Determine the (x, y) coordinate at the center of the cell enclosing the given text.  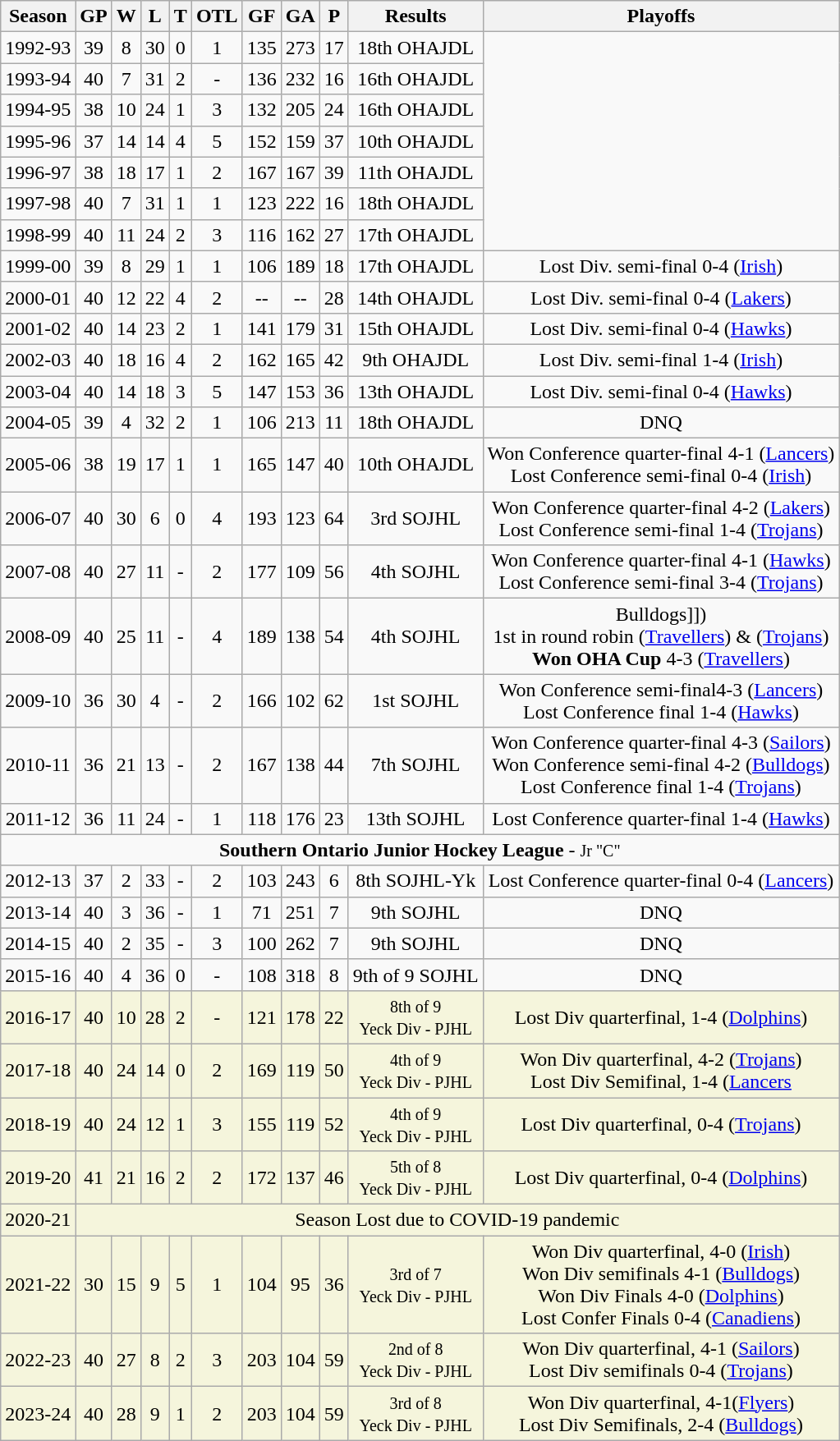
2000-01 (38, 297)
Won Div quarterfinal, 4-1 (Sailors)Lost Div semifinals 0-4 (Trojans) (661, 1360)
8th SOJHL-Yk (415, 881)
Bulldogs]])1st in round robin (Travellers) & (Trojans)Won OHA Cup 4-3 (Travellers) (661, 636)
OTL (217, 16)
Lost Div quarterfinal, 1-4 (Dolphins) (661, 1017)
136 (261, 79)
Won Div quarterfinal, 4-0 (Irish)Won Div semifinals 4-1 (Bulldogs)Won Div Finals 4-0 (Dolphins)Lost Confer Finals 0-4 (Canadiens) (661, 1284)
13th SOJHL (415, 819)
2018-19 (38, 1123)
13th OHAJDL (415, 392)
2011-12 (38, 819)
222 (301, 204)
15 (126, 1284)
8th of 9Yeck Div - PJHL (415, 1017)
159 (301, 141)
2008-09 (38, 636)
1993-94 (38, 79)
P (333, 16)
243 (301, 881)
32 (154, 423)
Results (415, 16)
2005-06 (38, 465)
3rd of 8Yeck Div - PJHL (415, 1414)
251 (301, 912)
35 (154, 943)
1998-99 (38, 235)
2002-03 (38, 360)
121 (261, 1017)
2023-24 (38, 1414)
100 (261, 943)
152 (261, 141)
Playoffs (661, 16)
W (126, 16)
137 (301, 1177)
9th OHAJDL (415, 360)
2010-11 (38, 765)
Lost Div. semi-final 1-4 (Irish) (661, 360)
Lost Div quarterfinal, 0-4 (Dolphins) (661, 1177)
Lost Conference quarter-final 0-4 (Lancers) (661, 881)
2004-05 (38, 423)
Southern Ontario Junior Hockey League - Jr "C" (420, 850)
Won Conference semi-final4-3 (Lancers)Lost Conference final 1-4 (Hawks) (661, 701)
19 (126, 465)
2017-18 (38, 1071)
176 (301, 819)
2006-07 (38, 519)
177 (261, 571)
11th OHAJDL (415, 172)
42 (333, 360)
29 (154, 266)
13 (154, 765)
95 (301, 1284)
273 (301, 48)
193 (261, 519)
1995-96 (38, 141)
Won Conference quarter-final 4-1 (Hawks)Lost Conference semi-final 3-4 (Trojans) (661, 571)
2022-23 (38, 1360)
Won Div quarterfinal, 4-1(Flyers)Lost Div Semifinals, 2-4 (Bulldogs) (661, 1414)
Season (38, 16)
Season Lost due to COVID-19 pandemic (457, 1220)
2003-04 (38, 392)
25 (126, 636)
2019-20 (38, 1177)
Won Conference quarter-final 4-1 (Lancers)Lost Conference semi-final 0-4 (Irish) (661, 465)
46 (333, 1177)
213 (301, 423)
2nd of 8Yeck Div - PJHL (415, 1360)
166 (261, 701)
2001-02 (38, 328)
15th OHAJDL (415, 328)
178 (301, 1017)
14th OHAJDL (415, 297)
2016-17 (38, 1017)
318 (301, 975)
50 (333, 1071)
5th of 8Yeck Div - PJHL (415, 1177)
102 (301, 701)
GP (94, 16)
109 (301, 571)
262 (301, 943)
Won Div quarterfinal, 4-2 (Trojans)Lost Div Semifinal, 1-4 (Lancers (661, 1071)
108 (261, 975)
L (154, 16)
44 (333, 765)
179 (301, 328)
Lost Conference quarter-final 1-4 (Hawks) (661, 819)
1994-95 (38, 110)
GA (301, 16)
232 (301, 79)
2015-16 (38, 975)
3rd SOJHL (415, 519)
Lost Div. semi-final 0-4 (Irish) (661, 266)
2020-21 (38, 1220)
52 (333, 1123)
2007-08 (38, 571)
1992-93 (38, 48)
T (181, 16)
Lost Div. semi-final 0-4 (Lakers) (661, 297)
1st SOJHL (415, 701)
1997-98 (38, 204)
205 (301, 110)
3rd of 7Yeck Div - PJHL (415, 1284)
172 (261, 1177)
GF (261, 16)
118 (261, 819)
1996-97 (38, 172)
9th of 9 SOJHL (415, 975)
71 (261, 912)
116 (261, 235)
135 (261, 48)
Won Conference quarter-final 4-2 (Lakers)Lost Conference semi-final 1-4 (Trojans) (661, 519)
2009-10 (38, 701)
1999-00 (38, 266)
2012-13 (38, 881)
2014-15 (38, 943)
7th SOJHL (415, 765)
54 (333, 636)
64 (333, 519)
169 (261, 1071)
Lost Div quarterfinal, 0-4 (Trojans) (661, 1123)
153 (301, 392)
141 (261, 328)
2013-14 (38, 912)
56 (333, 571)
132 (261, 110)
33 (154, 881)
103 (261, 881)
41 (94, 1177)
155 (261, 1123)
62 (333, 701)
Won Conference quarter-final 4-3 (Sailors)Won Conference semi-final 4-2 (Bulldogs)Lost Conference final 1-4 (Trojans) (661, 765)
2021-22 (38, 1284)
